Output the [X, Y] coordinate of the center of the cell containing the given text.  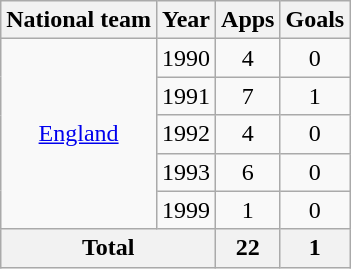
1992 [186, 134]
1993 [186, 172]
Total [108, 248]
England [79, 134]
1999 [186, 210]
22 [248, 248]
Year [186, 20]
National team [79, 20]
1990 [186, 58]
Goals [315, 20]
Apps [248, 20]
1991 [186, 96]
6 [248, 172]
7 [248, 96]
